Find where the given text appears and provide that cell's center as (x, y) coordinate. 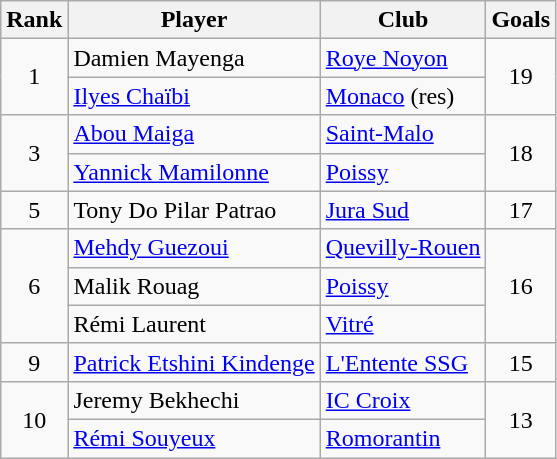
Saint-Malo (403, 134)
Monaco (res) (403, 96)
Club (403, 20)
17 (521, 210)
Rémi Souyeux (194, 438)
Abou Maiga (194, 134)
Player (194, 20)
Tony Do Pilar Patrao (194, 210)
Roye Noyon (403, 58)
13 (521, 419)
Romorantin (403, 438)
Rémi Laurent (194, 324)
Vitré (403, 324)
IC Croix (403, 400)
Jura Sud (403, 210)
Malik Rouag (194, 286)
3 (34, 153)
Yannick Mamilonne (194, 172)
Patrick Etshini Kindenge (194, 362)
15 (521, 362)
Quevilly-Rouen (403, 248)
19 (521, 77)
6 (34, 286)
Mehdy Guezoui (194, 248)
Jeremy Bekhechi (194, 400)
Goals (521, 20)
1 (34, 77)
18 (521, 153)
9 (34, 362)
16 (521, 286)
L'Entente SSG (403, 362)
Ilyes Chaïbi (194, 96)
Damien Mayenga (194, 58)
5 (34, 210)
Rank (34, 20)
10 (34, 419)
